For the text-containing cell, return its midpoint in (x, y) coordinate format. 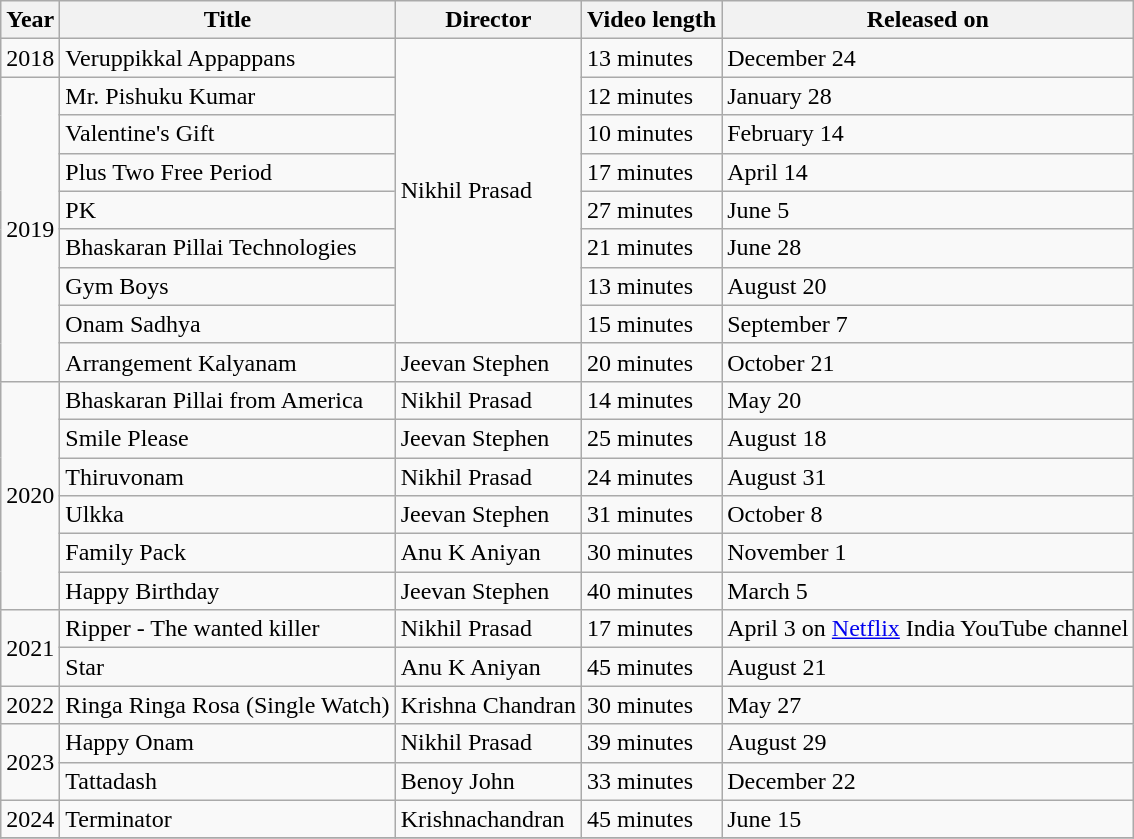
2018 (30, 58)
10 minutes (651, 134)
Arrangement Kalyanam (228, 362)
August 31 (928, 477)
Krishnachandran (488, 819)
12 minutes (651, 96)
May 20 (928, 400)
Happy Birthday (228, 591)
June 5 (928, 210)
Year (30, 20)
21 minutes (651, 248)
Title (228, 20)
Released on (928, 20)
December 24 (928, 58)
25 minutes (651, 438)
Ringa Ringa Rosa (Single Watch) (228, 705)
Valentine's Gift (228, 134)
April 3 on Netflix India YouTube channel (928, 629)
2019 (30, 229)
33 minutes (651, 781)
24 minutes (651, 477)
Star (228, 667)
Benoy John (488, 781)
39 minutes (651, 743)
Onam Sadhya (228, 324)
Terminator (228, 819)
October 21 (928, 362)
March 5 (928, 591)
Happy Onam (228, 743)
2022 (30, 705)
Veruppikkal Appappans (228, 58)
June 15 (928, 819)
Ripper - The wanted killer (228, 629)
Krishna Chandran (488, 705)
Gym Boys (228, 286)
2020 (30, 495)
Bhaskaran Pillai from America (228, 400)
Bhaskaran Pillai Technologies (228, 248)
15 minutes (651, 324)
August 18 (928, 438)
2021 (30, 648)
December 22 (928, 781)
May 27 (928, 705)
Tattadash (228, 781)
2023 (30, 762)
August 21 (928, 667)
October 8 (928, 515)
Plus Two Free Period (228, 172)
Director (488, 20)
Family Pack (228, 553)
February 14 (928, 134)
November 1 (928, 553)
Ulkka (228, 515)
31 minutes (651, 515)
14 minutes (651, 400)
April 14 (928, 172)
Thiruvonam (228, 477)
June 28 (928, 248)
Mr. Pishuku Kumar (228, 96)
August 29 (928, 743)
40 minutes (651, 591)
2024 (30, 819)
August 20 (928, 286)
Video length (651, 20)
Smile Please (228, 438)
January 28 (928, 96)
September 7 (928, 324)
27 minutes (651, 210)
PK (228, 210)
20 minutes (651, 362)
